Pinpoint the cell where the given text exists, returning its [X, Y] midpoint coordinate. 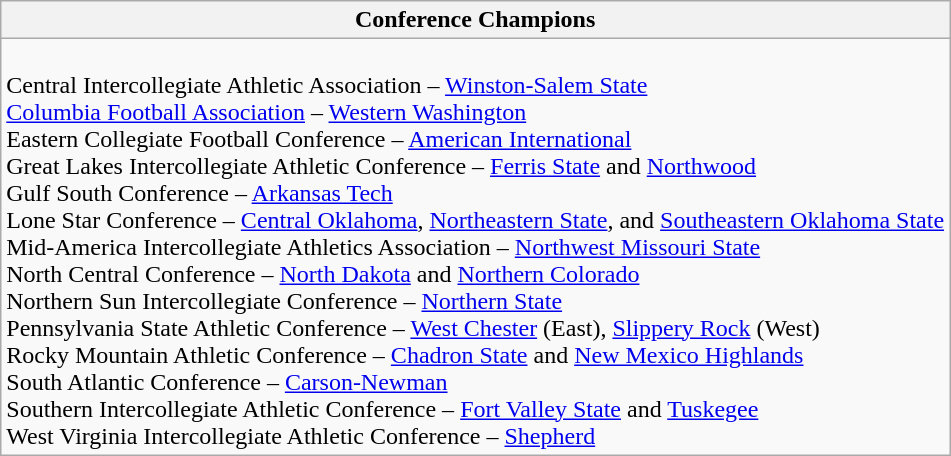
Conference Champions [476, 20]
